Pinpoint the cell where the given text exists, returning its [x, y] midpoint coordinate. 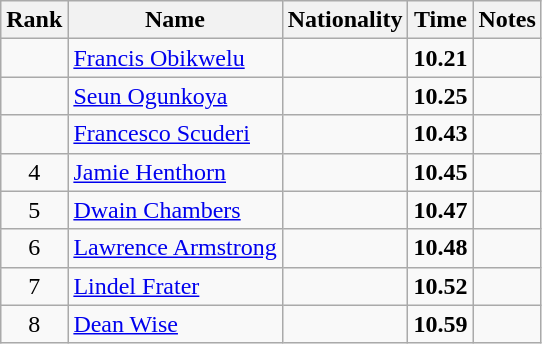
Jamie Henthorn [175, 172]
Lindel Frater [175, 286]
Seun Ogunkoya [175, 96]
7 [34, 286]
Name [175, 20]
Notes [507, 20]
10.45 [440, 172]
10.59 [440, 324]
4 [34, 172]
Lawrence Armstrong [175, 248]
Dwain Chambers [175, 210]
10.21 [440, 58]
Francis Obikwelu [175, 58]
Rank [34, 20]
Francesco Scuderi [175, 134]
10.48 [440, 248]
10.43 [440, 134]
5 [34, 210]
10.52 [440, 286]
6 [34, 248]
Dean Wise [175, 324]
8 [34, 324]
Nationality [345, 20]
10.25 [440, 96]
10.47 [440, 210]
Time [440, 20]
